Return the (X, Y) coordinate for the center point of the cell that contains the specified text.  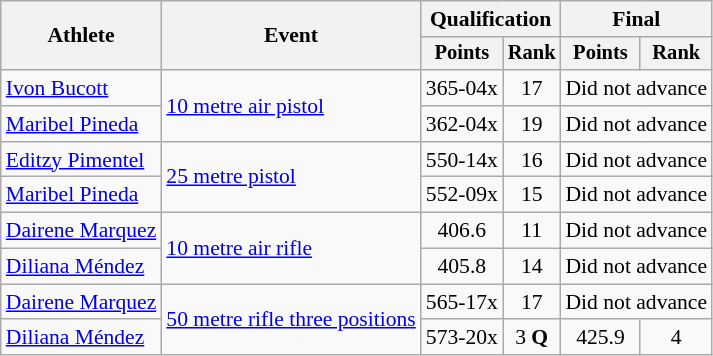
552-09x (462, 195)
Qualification (491, 19)
11 (532, 231)
550-14x (462, 160)
362-04x (462, 124)
16 (532, 160)
50 metre rifle three positions (291, 320)
565-17x (462, 302)
14 (532, 267)
365-04x (462, 88)
425.9 (600, 338)
25 metre pistol (291, 178)
405.8 (462, 267)
Athlete (82, 36)
3 Q (532, 338)
406.6 (462, 231)
10 metre air pistol (291, 106)
Final (636, 19)
Ivon Bucott (82, 88)
15 (532, 195)
Editzy Pimentel (82, 160)
Event (291, 36)
19 (532, 124)
573-20x (462, 338)
4 (676, 338)
10 metre air rifle (291, 248)
